Find where the given text appears and provide that cell's center as (x, y) coordinate. 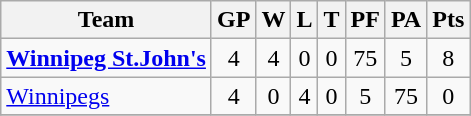
Winnipeg St.John's (106, 58)
PA (406, 20)
W (274, 20)
Winnipegs (106, 96)
T (332, 20)
L (304, 20)
Team (106, 20)
8 (448, 58)
PF (365, 20)
Pts (448, 20)
GP (233, 20)
